Detect which cell encompasses the target text, then output its (x, y) center coordinate. 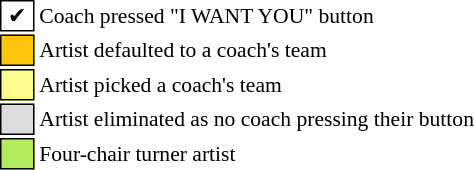
✔ (18, 16)
